Identify which cell holds the provided text, then report its [X, Y] central coordinate. 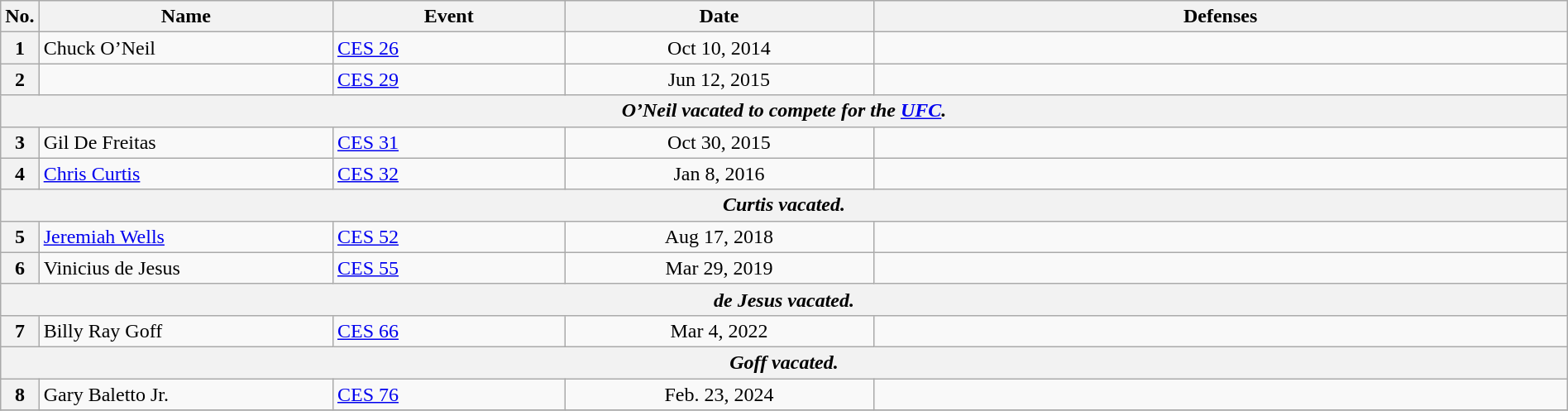
Aug 17, 2018 [719, 237]
7 [20, 331]
Vinicius de Jesus [185, 268]
Oct 10, 2014 [719, 48]
Curtis vacated. [784, 205]
Jeremiah Wells [185, 237]
CES 76 [448, 394]
Jun 12, 2015 [719, 79]
Mar 4, 2022 [719, 331]
Chris Curtis [185, 174]
Name [185, 17]
Defenses [1221, 17]
Gil De Freitas [185, 142]
CES 26 [448, 48]
Gary Baletto Jr. [185, 394]
CES 32 [448, 174]
3 [20, 142]
Jan 8, 2016 [719, 174]
de Jesus vacated. [784, 299]
8 [20, 394]
CES 52 [448, 237]
Event [448, 17]
Chuck O’Neil [185, 48]
CES 29 [448, 79]
Mar 29, 2019 [719, 268]
CES 55 [448, 268]
4 [20, 174]
2 [20, 79]
6 [20, 268]
Goff vacated. [784, 362]
O’Neil vacated to compete for the UFC. [784, 111]
5 [20, 237]
Billy Ray Goff [185, 331]
No. [20, 17]
Feb. 23, 2024 [719, 394]
Date [719, 17]
CES 31 [448, 142]
Oct 30, 2015 [719, 142]
1 [20, 48]
CES 66 [448, 331]
